Determine the [x, y] coordinate at the center of the cell enclosing the given text.  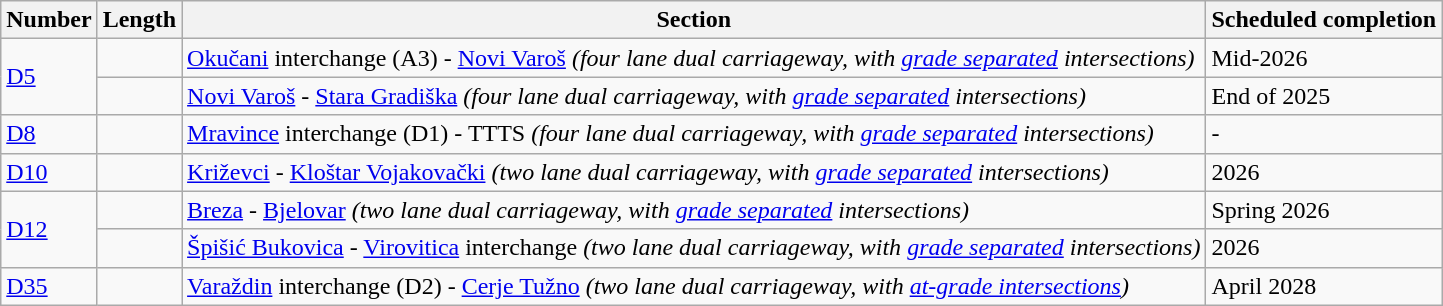
Varaždin interchange (D2) - Cerje Tužno (two lane dual carriageway, with at-grade intersections) [694, 286]
- [1324, 134]
D5 [49, 77]
April 2028 [1324, 286]
Scheduled completion [1324, 20]
Mravince interchange (D1) - TTTS (four lane dual carriageway, with grade separated intersections) [694, 134]
D8 [49, 134]
Breza - Bjelovar (two lane dual carriageway, with grade separated intersections) [694, 210]
Mid-2026 [1324, 58]
Novi Varoš - Stara Gradiška (four lane dual carriageway, with grade separated intersections) [694, 96]
Length [139, 20]
Number [49, 20]
Križevci - Kloštar Vojakovački (two lane dual carriageway, with grade separated intersections) [694, 172]
Section [694, 20]
End of 2025 [1324, 96]
Špišić Bukovica - Virovitica interchange (two lane dual carriageway, with grade separated intersections) [694, 248]
D10 [49, 172]
Okučani interchange (A3) - Novi Varoš (four lane dual carriageway, with grade separated intersections) [694, 58]
Spring 2026 [1324, 210]
D12 [49, 229]
D35 [49, 286]
